Extract the (x, y) coordinate from the center of the cell holding the provided text.  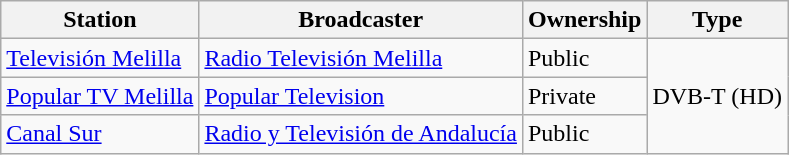
DVB-T (HD) (718, 96)
Popular Television (361, 96)
Radio Televisión Melilla (361, 58)
Station (100, 20)
Ownership (584, 20)
Televisión Melilla (100, 58)
Type (718, 20)
Broadcaster (361, 20)
Popular TV Melilla (100, 96)
Private (584, 96)
Canal Sur (100, 134)
Radio y Televisión de Andalucía (361, 134)
